Return the [x, y] coordinate for the center point of the cell that contains the specified text.  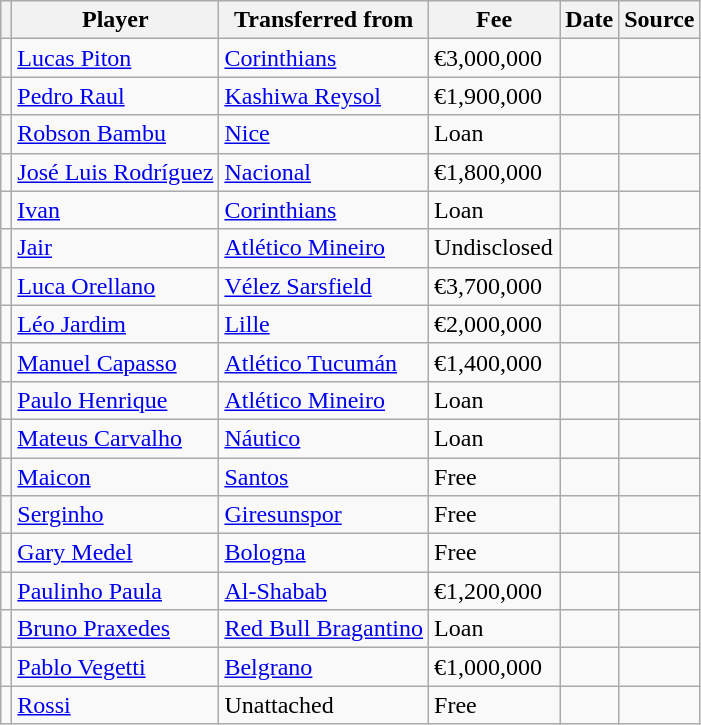
€2,000,000 [494, 324]
Manuel Capasso [116, 362]
Vélez Sarsfield [324, 286]
Undisclosed [494, 248]
Paulinho Paula [116, 591]
Mateus Carvalho [116, 438]
Santos [324, 477]
Lucas Piton [116, 58]
€1,900,000 [494, 96]
Robson Bambu [116, 134]
€1,800,000 [494, 172]
Atlético Tucumán [324, 362]
Unattached [324, 705]
€3,700,000 [494, 286]
Red Bull Bragantino [324, 629]
Pablo Vegetti [116, 667]
Kashiwa Reysol [324, 96]
Ivan [116, 210]
Serginho [116, 515]
Léo Jardim [116, 324]
Rossi [116, 705]
Jair [116, 248]
Belgrano [324, 667]
Nacional [324, 172]
Pedro Raul [116, 96]
Fee [494, 20]
Al-Shabab [324, 591]
Lille [324, 324]
Maicon [116, 477]
€1,200,000 [494, 591]
Náutico [324, 438]
Nice [324, 134]
Bologna [324, 553]
Player [116, 20]
Bruno Praxedes [116, 629]
€1,400,000 [494, 362]
Date [590, 20]
José Luis Rodríguez [116, 172]
Transferred from [324, 20]
Luca Orellano [116, 286]
Paulo Henrique [116, 400]
€1,000,000 [494, 667]
Gary Medel [116, 553]
€3,000,000 [494, 58]
Giresunspor [324, 515]
Source [660, 20]
